Determine the (X, Y) coordinate at the center of the cell enclosing the given text.  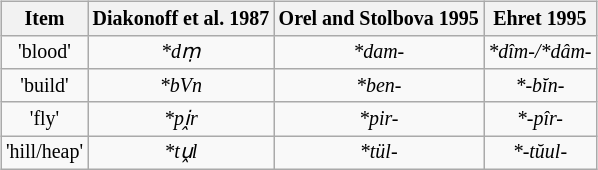
'build' (44, 86)
*dam- (379, 52)
'blood' (44, 52)
*tṷl (181, 152)
*pir- (379, 118)
Orel and Stolbova 1995 (379, 18)
*ben- (379, 86)
*-bĭn- (540, 86)
*bVn (181, 86)
Diakonoff et al. 1987 (181, 18)
*dîm-/*dâm- (540, 52)
*tül- (379, 152)
'hill/heap' (44, 152)
Item (44, 18)
*-tŭul- (540, 152)
*-pîr- (540, 118)
*pi̭r (181, 118)
Ehret 1995 (540, 18)
*dṃ (181, 52)
'fly' (44, 118)
